Identify which cell holds the provided text, then report its [x, y] central coordinate. 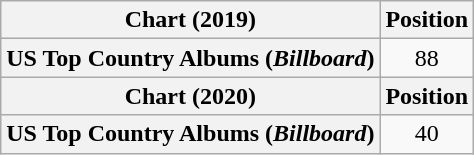
Chart (2019) [190, 20]
88 [427, 58]
Chart (2020) [190, 96]
40 [427, 134]
